Return the (X, Y) coordinate for the center point of the cell that contains the specified text.  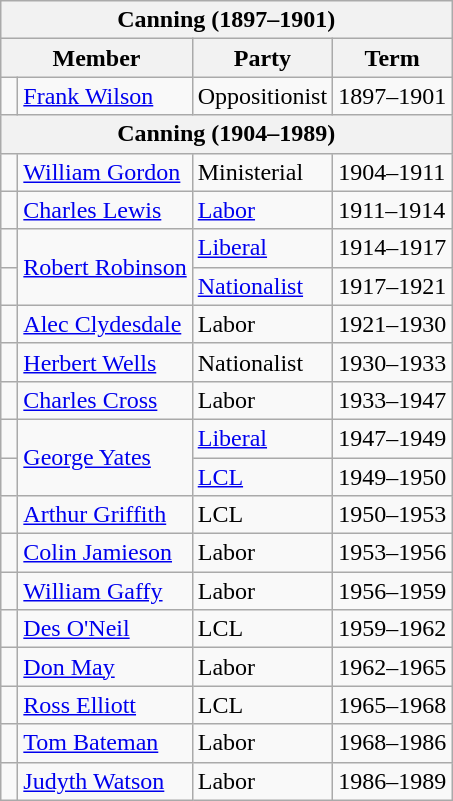
1904–1911 (392, 172)
Frank Wilson (105, 96)
Member (96, 58)
1956–1959 (392, 591)
William Gordon (105, 172)
1911–1914 (392, 210)
1947–1949 (392, 438)
Canning (1904–1989) (226, 134)
1950–1953 (392, 515)
Tom Bateman (105, 743)
Oppositionist (262, 96)
Arthur Griffith (105, 515)
Ministerial (262, 172)
Term (392, 58)
1986–1989 (392, 781)
Des O'Neil (105, 629)
1930–1933 (392, 362)
1914–1917 (392, 248)
Colin Jamieson (105, 553)
Charles Cross (105, 400)
Judyth Watson (105, 781)
Alec Clydesdale (105, 324)
Canning (1897–1901) (226, 20)
Party (262, 58)
George Yates (105, 457)
1897–1901 (392, 96)
1921–1930 (392, 324)
Robert Robinson (105, 267)
Charles Lewis (105, 210)
1953–1956 (392, 553)
1917–1921 (392, 286)
1965–1968 (392, 705)
1933–1947 (392, 400)
William Gaffy (105, 591)
1962–1965 (392, 667)
Don May (105, 667)
1968–1986 (392, 743)
1959–1962 (392, 629)
1949–1950 (392, 477)
Ross Elliott (105, 705)
Herbert Wells (105, 362)
